Locate the cell with the specified text and output its (x, y) center coordinate. 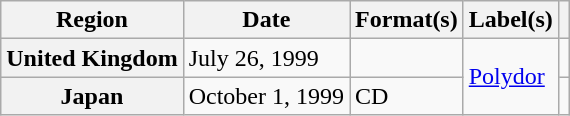
Region (92, 20)
Format(s) (407, 20)
CD (407, 96)
Polydor (510, 77)
Japan (92, 96)
United Kingdom (92, 58)
Date (266, 20)
October 1, 1999 (266, 96)
Label(s) (510, 20)
July 26, 1999 (266, 58)
